Capture the cell that displays the provided text and extract its (x, y) central coordinate. 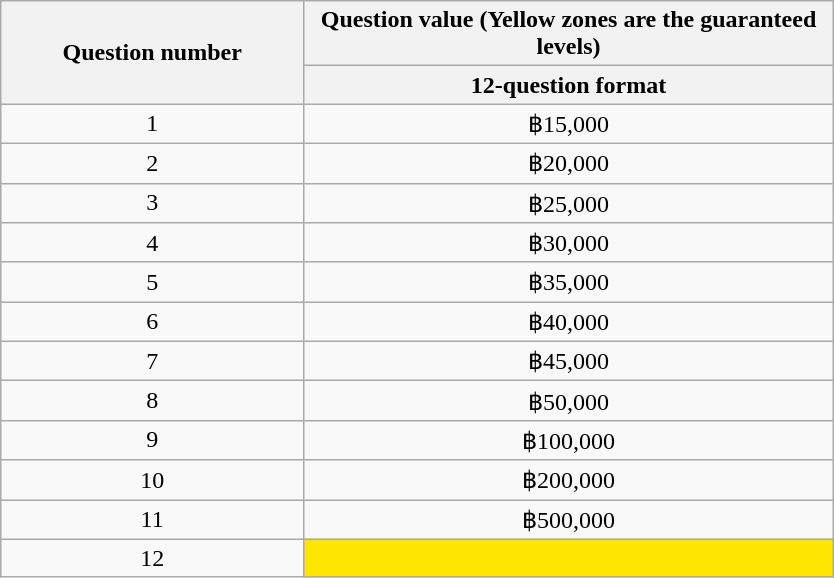
Question number (152, 52)
6 (152, 322)
7 (152, 361)
12-question format (569, 85)
฿500,000 (569, 520)
10 (152, 480)
฿200,000 (569, 480)
5 (152, 282)
1 (152, 124)
฿30,000 (569, 243)
฿100,000 (569, 440)
฿35,000 (569, 282)
฿15,000 (569, 124)
3 (152, 203)
9 (152, 440)
8 (152, 401)
4 (152, 243)
฿45,000 (569, 361)
฿20,000 (569, 163)
฿40,000 (569, 322)
11 (152, 520)
12 (152, 558)
฿25,000 (569, 203)
฿50,000 (569, 401)
2 (152, 163)
Question value (Yellow zones are the guaranteed levels) (569, 34)
